Provide the (X, Y) coordinate of the cell's center where the given text is located.  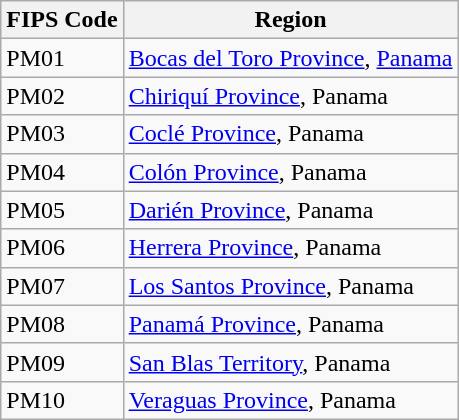
Panamá Province, Panama (290, 324)
PM03 (62, 134)
PM02 (62, 96)
PM06 (62, 248)
Colón Province, Panama (290, 172)
Chiriquí Province, Panama (290, 96)
Herrera Province, Panama (290, 248)
PM01 (62, 58)
Bocas del Toro Province, Panama (290, 58)
Region (290, 20)
PM09 (62, 362)
San Blas Territory, Panama (290, 362)
PM10 (62, 400)
Coclé Province, Panama (290, 134)
PM05 (62, 210)
Darién Province, Panama (290, 210)
PM07 (62, 286)
PM04 (62, 172)
Veraguas Province, Panama (290, 400)
PM08 (62, 324)
Los Santos Province, Panama (290, 286)
FIPS Code (62, 20)
